Scan for the cell matching the given text and deliver its [X, Y] coordinate at center. 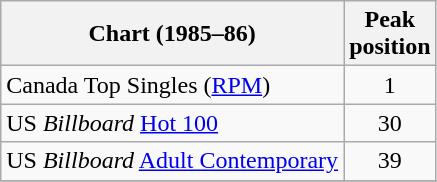
Chart (1985–86) [172, 34]
Canada Top Singles (RPM) [172, 85]
1 [390, 85]
US Billboard Hot 100 [172, 123]
US Billboard Adult Contemporary [172, 161]
30 [390, 123]
39 [390, 161]
Peakposition [390, 34]
